Return the [x, y] coordinate for the center point of the cell that contains the specified text.  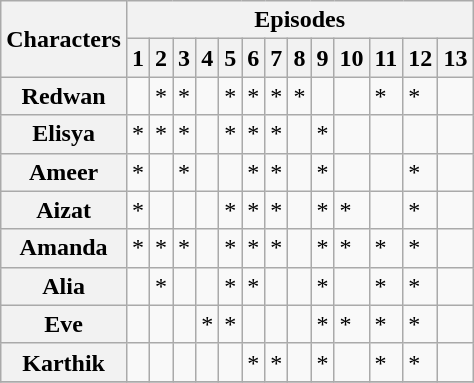
10 [352, 58]
7 [276, 58]
5 [230, 58]
Ameer [64, 172]
2 [162, 58]
Episodes [299, 20]
3 [184, 58]
4 [208, 58]
Alia [64, 286]
8 [300, 58]
Elisya [64, 134]
Aizat [64, 210]
Eve [64, 324]
Amanda [64, 248]
9 [322, 58]
Characters [64, 39]
6 [254, 58]
Karthik [64, 362]
12 [420, 58]
13 [456, 58]
Redwan [64, 96]
1 [138, 58]
11 [386, 58]
